Return the [X, Y] coordinate for the center point of the cell that contains the specified text.  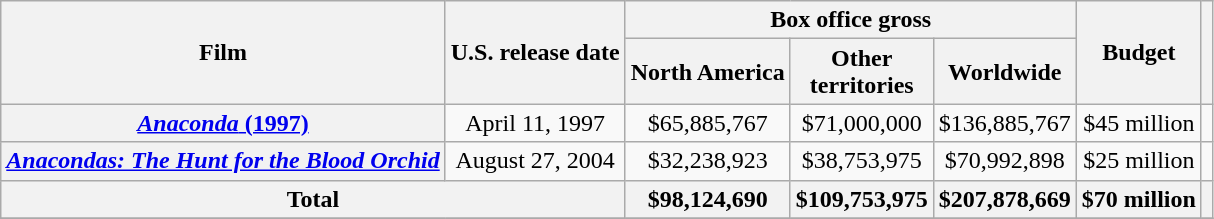
$71,000,000 [862, 123]
Film [223, 52]
April 11, 1997 [535, 123]
$38,753,975 [862, 161]
Worldwide [1004, 72]
$136,885,767 [1004, 123]
North America [708, 72]
Box office gross [850, 20]
U.S. release date [535, 52]
$65,885,767 [708, 123]
$109,753,975 [862, 199]
Anaconda (1997) [223, 123]
$98,124,690 [708, 199]
$25 million [1138, 161]
$70,992,898 [1004, 161]
Budget [1138, 52]
$32,238,923 [708, 161]
Anacondas: The Hunt for the Blood Orchid [223, 161]
August 27, 2004 [535, 161]
$45 million [1138, 123]
$70 million [1138, 199]
Otherterritories [862, 72]
$207,878,669 [1004, 199]
Total [313, 199]
